Search for the cell housing the specified text and yield its [x, y] center coordinate. 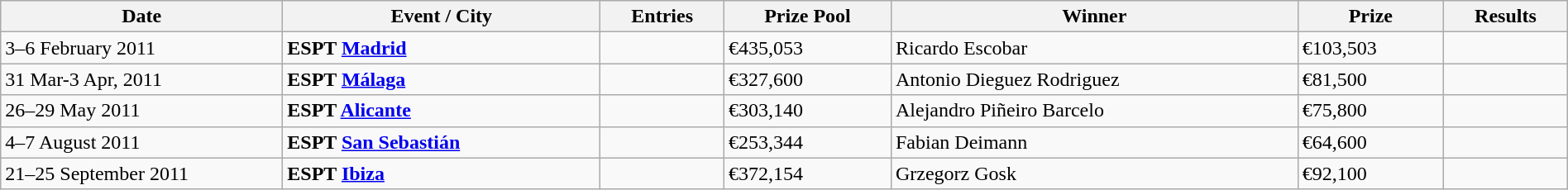
€327,600 [808, 79]
€92,100 [1370, 173]
Prize [1370, 17]
Antonio Dieguez Rodriguez [1094, 79]
Alejandro Piñeiro Barcelo [1094, 111]
ESPT Madrid [442, 48]
Event / City [442, 17]
Entries [662, 17]
21–25 September 2011 [142, 173]
ESPT Alicante [442, 111]
€75,800 [1370, 111]
31 Mar-3 Apr, 2011 [142, 79]
Ricardo Escobar [1094, 48]
Grzegorz Gosk [1094, 173]
€81,500 [1370, 79]
26–29 May 2011 [142, 111]
ESPT San Sebastián [442, 142]
ESPT Ibiza [442, 173]
Fabian Deimann [1094, 142]
€372,154 [808, 173]
Winner [1094, 17]
€253,344 [808, 142]
€103,503 [1370, 48]
4–7 August 2011 [142, 142]
Results [1506, 17]
€64,600 [1370, 142]
ESPT Málaga [442, 79]
Date [142, 17]
€435,053 [808, 48]
Prize Pool [808, 17]
€303,140 [808, 111]
3–6 February 2011 [142, 48]
